From the cell containing the given text, extract its center point as [X, Y] coordinate. 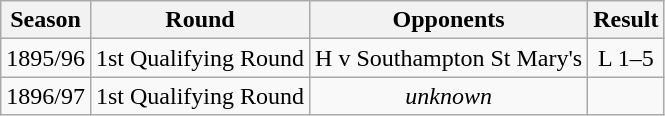
L 1–5 [626, 58]
Opponents [449, 20]
Round [200, 20]
Result [626, 20]
H v Southampton St Mary's [449, 58]
Season [46, 20]
unknown [449, 96]
1896/97 [46, 96]
1895/96 [46, 58]
